Return (X, Y) of the center of cell containing provided text 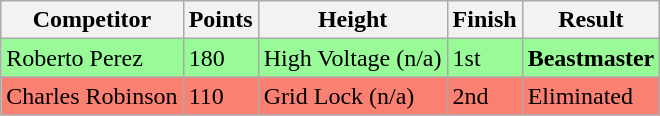
High Voltage (n/a) (352, 58)
Roberto Perez (92, 58)
Eliminated (591, 96)
Points (220, 20)
2nd (484, 96)
Grid Lock (n/a) (352, 96)
Charles Robinson (92, 96)
110 (220, 96)
1st (484, 58)
Beastmaster (591, 58)
Result (591, 20)
Height (352, 20)
180 (220, 58)
Competitor (92, 20)
Finish (484, 20)
